Detect which cell encompasses the target text, then output its [X, Y] center coordinate. 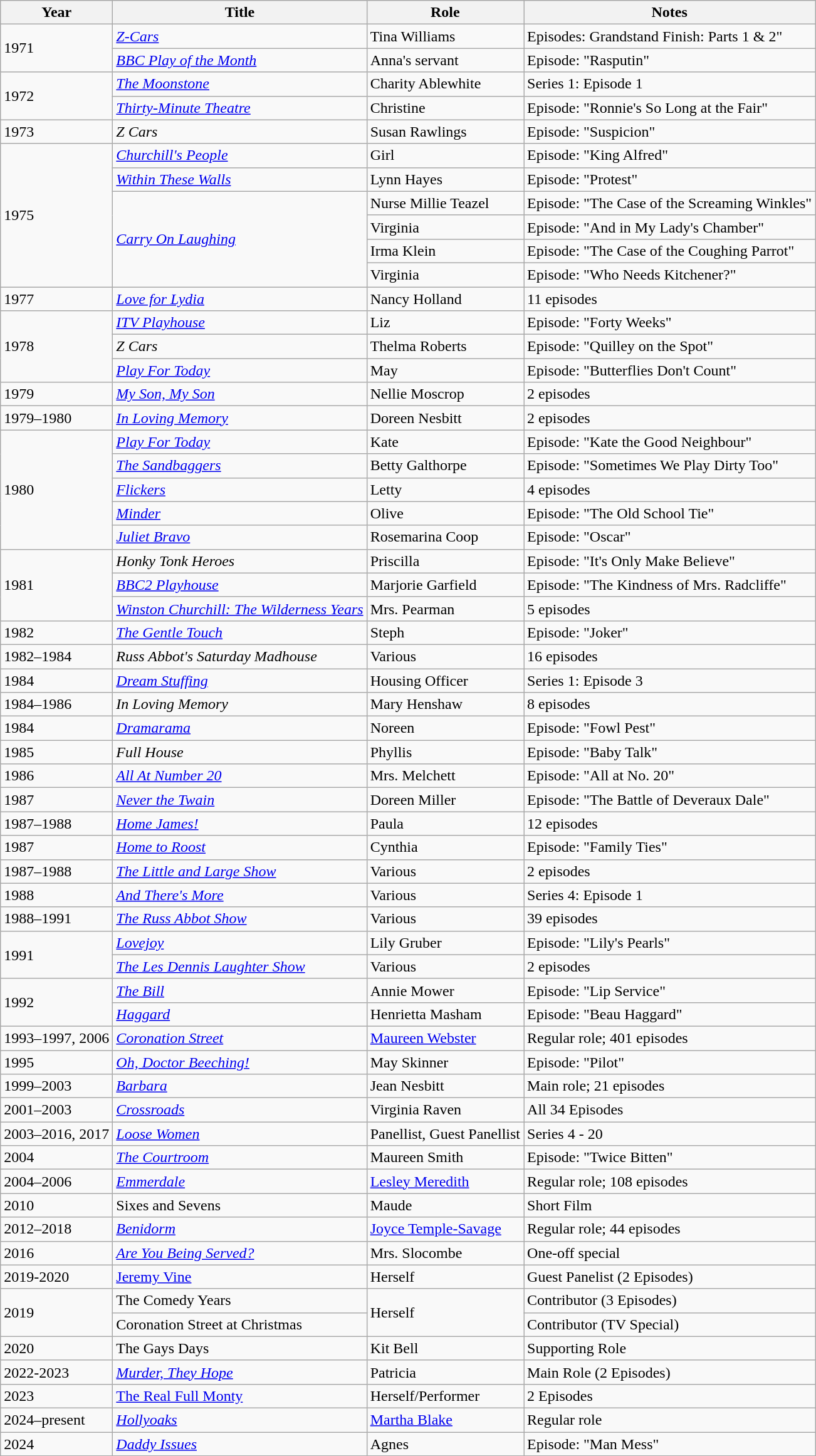
Within These Walls [239, 179]
2004–2006 [56, 1181]
Irma Klein [445, 251]
1980 [56, 490]
Notes [669, 13]
Virginia Raven [445, 1110]
Daddy Issues [239, 1443]
Benidorm [239, 1229]
Honky Tonk Heroes [239, 561]
1988–1991 [56, 919]
The Russ Abbot Show [239, 919]
Episode: "Lip Service" [669, 990]
Series 4: Episode 1 [669, 895]
Doreen Miller [445, 800]
1988 [56, 895]
Main Role (2 Episodes) [669, 1372]
Haggard [239, 1014]
1986 [56, 776]
1992 [56, 1002]
Episode: "It's Only Make Believe" [669, 561]
Nurse Millie Teazel [445, 203]
Crossroads [239, 1110]
Christine [445, 108]
11 episodes [669, 299]
2019-2020 [56, 1277]
Cynthia [445, 847]
1991 [56, 955]
Episode: "Sometimes We Play Dirty Too" [669, 466]
Episode: "Baby Talk" [669, 752]
Mrs. Pearman [445, 609]
2 Episodes [669, 1396]
And There's More [239, 895]
1978 [56, 347]
The Courtroom [239, 1158]
1995 [56, 1062]
Full House [239, 752]
Martha Blake [445, 1420]
Tina Williams [445, 36]
Maureen Webster [445, 1038]
Liz [445, 323]
Doreen Nesbitt [445, 418]
The Bill [239, 990]
Episode: "Lily's Pearls" [669, 943]
1973 [56, 132]
Mary Henshaw [445, 704]
Carry On Laughing [239, 239]
12 episodes [669, 824]
The Gays Days [239, 1348]
2010 [56, 1205]
Episode: "All at No. 20" [669, 776]
Z-Cars [239, 36]
1982–1984 [56, 656]
Russ Abbot's Saturday Madhouse [239, 656]
1977 [56, 299]
Episode: "Suspicion" [669, 132]
The Real Full Monty [239, 1396]
Role [445, 13]
Episode: "The Case of the Screaming Winkles" [669, 203]
Series 1: Episode 3 [669, 680]
Sixes and Sevens [239, 1205]
Flickers [239, 490]
Lesley Meredith [445, 1181]
Episode: "The Kindness of Mrs. Radcliffe" [669, 585]
Marjorie Garfield [445, 585]
Episode: "Forty Weeks" [669, 323]
Episode: "King Alfred" [669, 155]
Agnes [445, 1443]
39 episodes [669, 919]
Contributor (TV Special) [669, 1324]
Regular role; 401 episodes [669, 1038]
2019 [56, 1312]
Murder, They Hope [239, 1372]
Regular role; 108 episodes [669, 1181]
Steph [445, 632]
Annie Mower [445, 990]
1972 [56, 96]
Are You Being Served? [239, 1253]
1975 [56, 215]
Minder [239, 513]
Henrietta Masham [445, 1014]
2022-2023 [56, 1372]
Dream Stuffing [239, 680]
The Gentle Touch [239, 632]
Winston Churchill: The Wilderness Years [239, 609]
4 episodes [669, 490]
Coronation Street [239, 1038]
Churchill's People [239, 155]
Noreen [445, 728]
2012–2018 [56, 1229]
Girl [445, 155]
Charity Ablewhite [445, 84]
5 episodes [669, 609]
Emmerdale [239, 1181]
Rosemarina Coop [445, 537]
Episode: "Kate the Good Neighbour" [669, 442]
8 episodes [669, 704]
Dramarama [239, 728]
May Skinner [445, 1062]
Episode: "Joker" [669, 632]
1979–1980 [56, 418]
Jeremy Vine [239, 1277]
Supporting Role [669, 1348]
2020 [56, 1348]
Love for Lydia [239, 299]
Thelma Roberts [445, 347]
One-off special [669, 1253]
Nellie Moscrop [445, 394]
2001–2003 [56, 1110]
2003–2016, 2017 [56, 1134]
2024 [56, 1443]
16 episodes [669, 656]
Main role; 21 episodes [669, 1086]
2024–present [56, 1420]
Episode: "The Case of the Coughing Parrot" [669, 251]
Lovejoy [239, 943]
Panellist, Guest Panellist [445, 1134]
Kit Bell [445, 1348]
Guest Panelist (2 Episodes) [669, 1277]
Herself/Performer [445, 1396]
Regular role [669, 1420]
1979 [56, 394]
Episode: "The Old School Tie" [669, 513]
Loose Women [239, 1134]
All At Number 20 [239, 776]
Episode: "Man Mess" [669, 1443]
Episode: "Twice Bitten" [669, 1158]
Episode: "The Battle of Deveraux Dale" [669, 800]
Betty Galthorpe [445, 466]
BBC Play of the Month [239, 60]
1984–1986 [56, 704]
1993–1997, 2006 [56, 1038]
Lynn Hayes [445, 179]
1985 [56, 752]
Episode: "Butterflies Don't Count" [669, 370]
Olive [445, 513]
Nancy Holland [445, 299]
Episode: "Fowl Pest" [669, 728]
Coronation Street at Christmas [239, 1324]
The Les Dennis Laughter Show [239, 966]
Episode: "Quilley on the Spot" [669, 347]
Episode: "Family Ties" [669, 847]
2023 [56, 1396]
Thirty-Minute Theatre [239, 108]
Mrs. Slocombe [445, 1253]
Contributor (3 Episodes) [669, 1301]
Episode: "Protest" [669, 179]
Episode: "Ronnie's So Long at the Fair" [669, 108]
Maureen Smith [445, 1158]
Lily Gruber [445, 943]
1982 [56, 632]
BBC2 Playhouse [239, 585]
Susan Rawlings [445, 132]
Patricia [445, 1372]
Episode: "Pilot" [669, 1062]
Barbara [239, 1086]
Year [56, 13]
The Little and Large Show [239, 871]
Episode: "And in My Lady's Chamber" [669, 227]
My Son, My Son [239, 394]
Priscilla [445, 561]
Episodes: Grandstand Finish: Parts 1 & 2" [669, 36]
Maude [445, 1205]
Episode: "Beau Haggard" [669, 1014]
Phyllis [445, 752]
Jean Nesbitt [445, 1086]
All 34 Episodes [669, 1110]
Series 1: Episode 1 [669, 84]
Never the Twain [239, 800]
May [445, 370]
1999–2003 [56, 1086]
Series 4 - 20 [669, 1134]
Anna's servant [445, 60]
Paula [445, 824]
Home to Roost [239, 847]
1981 [56, 585]
The Comedy Years [239, 1301]
Episode: "Rasputin" [669, 60]
Letty [445, 490]
Short Film [669, 1205]
Oh, Doctor Beeching! [239, 1062]
Joyce Temple-Savage [445, 1229]
Title [239, 13]
The Moonstone [239, 84]
1971 [56, 48]
2004 [56, 1158]
ITV Playhouse [239, 323]
2016 [56, 1253]
The Sandbaggers [239, 466]
Housing Officer [445, 680]
Kate [445, 442]
Hollyoaks [239, 1420]
Home James! [239, 824]
Mrs. Melchett [445, 776]
Episode: "Oscar" [669, 537]
Regular role; 44 episodes [669, 1229]
Juliet Bravo [239, 537]
Episode: "Who Needs Kitchener?" [669, 275]
